Find where the given text appears and provide that cell's center as [x, y] coordinate. 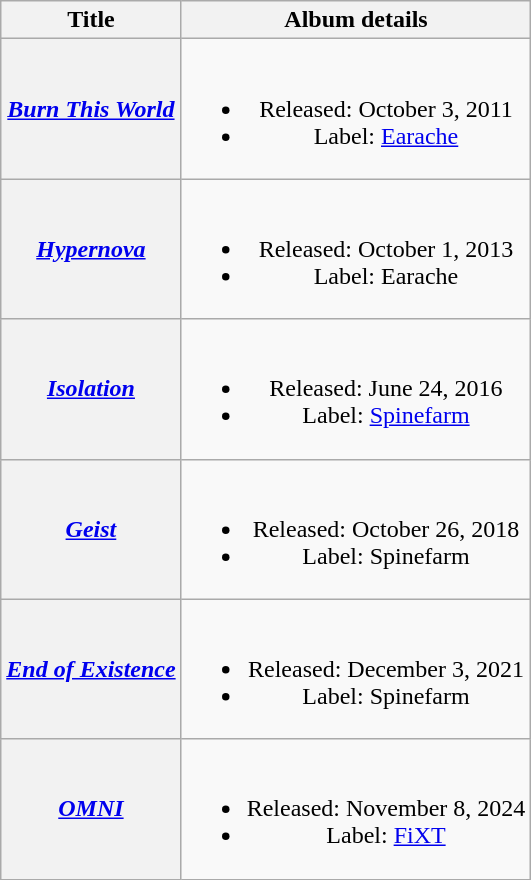
Hypernova [91, 249]
Title [91, 20]
Released: October 3, 2011Label: Earache [356, 109]
Geist [91, 529]
Released: December 3, 2021Label: Spinefarm [356, 669]
Released: November 8, 2024Label: FiXT [356, 809]
Album details [356, 20]
Burn This World [91, 109]
OMNI [91, 809]
Released: October 26, 2018Label: Spinefarm [356, 529]
End of Existence [91, 669]
Isolation [91, 389]
Released: October 1, 2013Label: Earache [356, 249]
Released: June 24, 2016Label: Spinefarm [356, 389]
